Capture the cell that displays the provided text and extract its (X, Y) central coordinate. 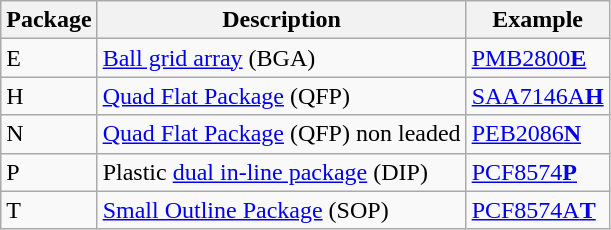
P (49, 172)
PCF8574AT (538, 210)
Example (538, 20)
Plastic dual in-line package (DIP) (282, 172)
SAA7146AH (538, 96)
PMB2800E (538, 58)
Package (49, 20)
Description (282, 20)
Quad Flat Package (QFP) (282, 96)
T (49, 210)
Small Outline Package (SOP) (282, 210)
N (49, 134)
E (49, 58)
H (49, 96)
PEB2086N (538, 134)
Quad Flat Package (QFP) non leaded (282, 134)
PCF8574P (538, 172)
Ball grid array (BGA) (282, 58)
